Locate the cell with the specified text and output its [x, y] center coordinate. 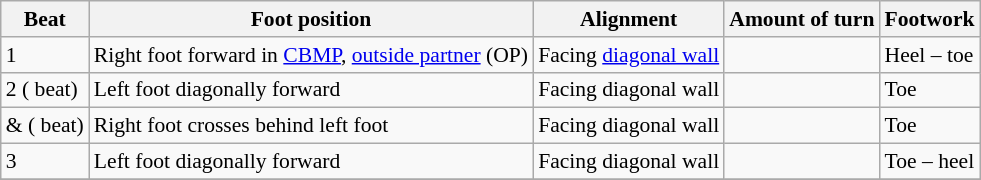
Right foot crosses behind left foot [311, 126]
& ( beat) [45, 126]
3 [45, 162]
Foot position [311, 19]
Toe – heel [929, 162]
Amount of turn [802, 19]
Right foot forward in CBMP, outside partner (OP) [311, 55]
2 ( beat) [45, 90]
Alignment [628, 19]
Heel – toe [929, 55]
Footwork [929, 19]
1 [45, 55]
Beat [45, 19]
